Capture the cell that displays the provided text and extract its [x, y] central coordinate. 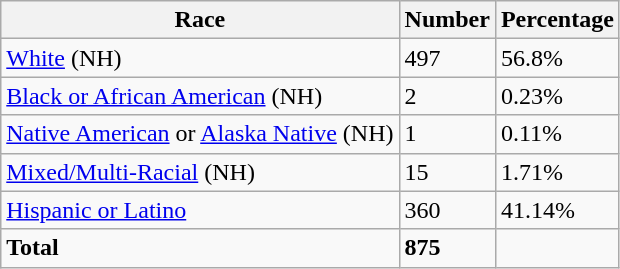
56.8% [557, 58]
0.23% [557, 96]
1 [447, 134]
Total [200, 248]
15 [447, 172]
Black or African American (NH) [200, 96]
360 [447, 210]
White (NH) [200, 58]
Native American or Alaska Native (NH) [200, 134]
1.71% [557, 172]
41.14% [557, 210]
Race [200, 20]
0.11% [557, 134]
Mixed/Multi-Racial (NH) [200, 172]
2 [447, 96]
875 [447, 248]
Hispanic or Latino [200, 210]
Number [447, 20]
Percentage [557, 20]
497 [447, 58]
